Locate the cell with the specified text and output its [X, Y] center coordinate. 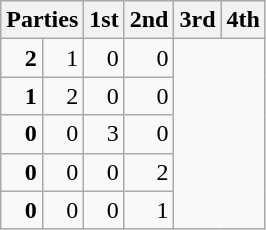
Parties [42, 20]
1st [104, 20]
3 [104, 134]
3rd [198, 20]
4th [243, 20]
2nd [149, 20]
